Find where the given text appears and provide that cell's center as (x, y) coordinate. 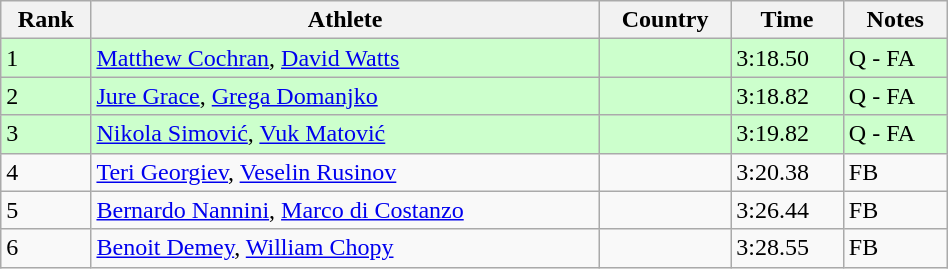
Country (664, 20)
Rank (46, 20)
Teri Georgiev, Veselin Rusinov (345, 172)
Time (788, 20)
Matthew Cochran, David Watts (345, 58)
Bernardo Nannini, Marco di Costanzo (345, 210)
3:18.50 (788, 58)
Nikola Simović, Vuk Matović (345, 134)
Notes (895, 20)
Jure Grace, Grega Domanjko (345, 96)
5 (46, 210)
2 (46, 96)
3:18.82 (788, 96)
3:28.55 (788, 248)
3:20.38 (788, 172)
1 (46, 58)
4 (46, 172)
6 (46, 248)
3:26.44 (788, 210)
Athlete (345, 20)
3 (46, 134)
Benoit Demey, William Chopy (345, 248)
3:19.82 (788, 134)
